Locate the cell with the specified text and output its (X, Y) center coordinate. 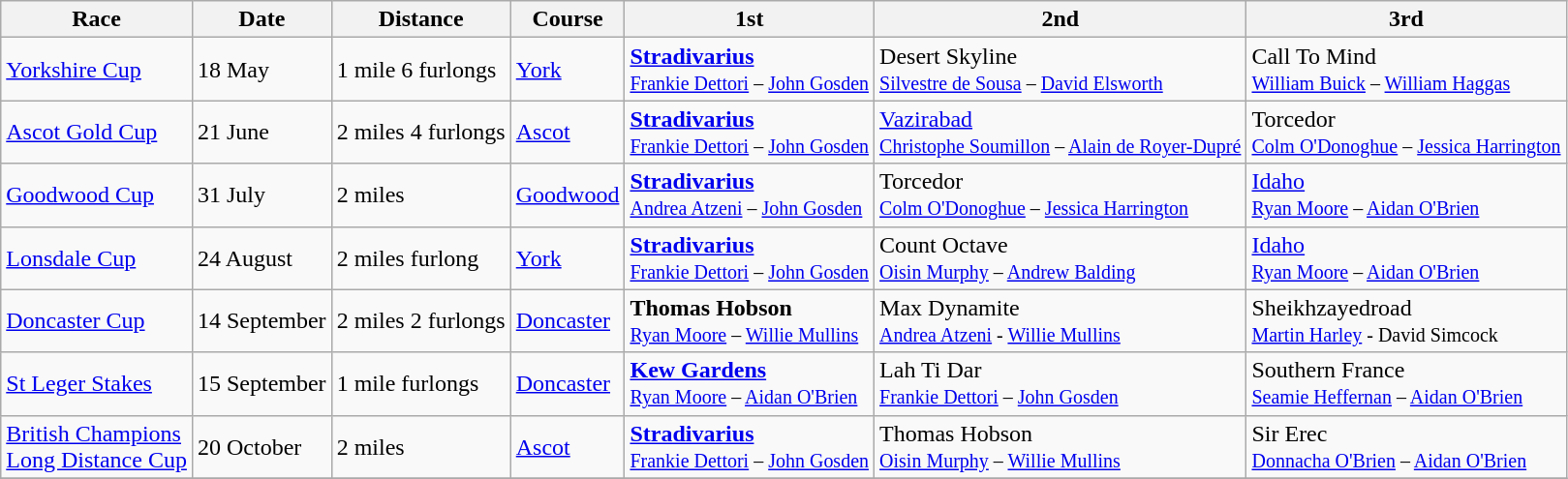
Call To MindWilliam Buick – William Haggas (1406, 70)
Ascot Gold Cup (97, 132)
Race (97, 19)
Desert SkylineSilvestre de Sousa – David Elsworth (1061, 70)
St Leger Stakes (97, 383)
2nd (1061, 19)
Goodwood (568, 195)
2 miles 2 furlongs (420, 321)
3rd (1406, 19)
Kew GardensRyan Moore – Aidan O'Brien (750, 383)
SheikhzayedroadMartin Harley - David Simcock (1406, 321)
1 mile furlongs (420, 383)
2 miles furlong (420, 257)
31 July (261, 195)
Lah Ti DarFrankie Dettori – John Gosden (1061, 383)
20 October (261, 447)
1 mile 6 furlongs (420, 70)
StradivariusAndrea Atzeni – John Gosden (750, 195)
British ChampionsLong Distance Cup (97, 447)
VazirabadChristophe Soumillon – Alain de Royer-Dupré (1061, 132)
Thomas HobsonRyan Moore – Willie Mullins (750, 321)
15 September (261, 383)
24 August (261, 257)
Max DynamiteAndrea Atzeni - Willie Mullins (1061, 321)
Course (568, 19)
14 September (261, 321)
1st (750, 19)
Yorkshire Cup (97, 70)
Sir ErecDonnacha O'Brien – Aidan O'Brien (1406, 447)
21 June (261, 132)
Date (261, 19)
2 miles 4 furlongs (420, 132)
Doncaster Cup (97, 321)
18 May (261, 70)
Distance (420, 19)
Count OctaveOisin Murphy – Andrew Balding (1061, 257)
Goodwood Cup (97, 195)
Thomas HobsonOisin Murphy – Willie Mullins (1061, 447)
Southern FranceSeamie Heffernan – Aidan O'Brien (1406, 383)
Lonsdale Cup (97, 257)
